From the cell containing the given text, extract its center point as (X, Y) coordinate. 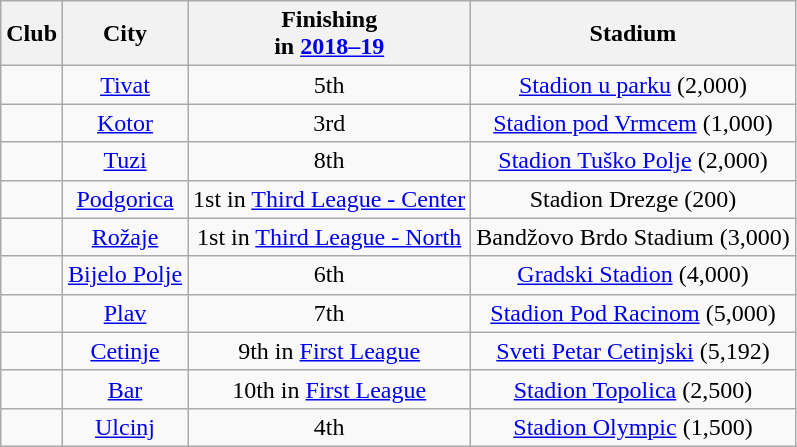
6th (330, 275)
Stadion Drezge (200) (633, 199)
City (126, 34)
Ulcinj (126, 427)
Gradski Stadion (4,000) (633, 275)
Club (32, 34)
Stadion Topolica (2,500) (633, 389)
1st in Third League - North (330, 237)
Stadion Pod Racinom (5,000) (633, 313)
Tuzi (126, 161)
8th (330, 161)
5th (330, 85)
Plav (126, 313)
Stadion u parku (2,000) (633, 85)
Stadium (633, 34)
7th (330, 313)
4th (330, 427)
Finishing in 2018–19 (330, 34)
Cetinje (126, 351)
3rd (330, 123)
Tivat (126, 85)
Sveti Petar Cetinjski (5,192) (633, 351)
10th in First League (330, 389)
Kotor (126, 123)
9th in First League (330, 351)
Stadion pod Vrmcem (1,000) (633, 123)
Stadion Olympic (1,500) (633, 427)
Bijelo Polje (126, 275)
Bandžovo Brdo Stadium (3,000) (633, 237)
Stadion Tuško Polje (2,000) (633, 161)
Bar (126, 389)
Rožaje (126, 237)
1st in Third League - Center (330, 199)
Podgorica (126, 199)
